Return [x, y] of the center of cell containing provided text 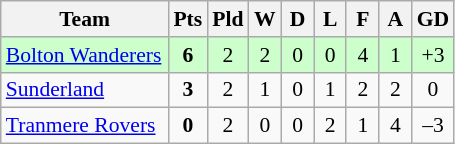
D [298, 19]
A [396, 19]
Pts [188, 19]
W [266, 19]
Bolton Wanderers [85, 55]
Tranmere Rovers [85, 126]
GD [434, 19]
Team [85, 19]
L [330, 19]
6 [188, 55]
Pld [228, 19]
+3 [434, 55]
3 [188, 90]
–3 [434, 126]
Sunderland [85, 90]
F [362, 19]
